Pinpoint the cell where the given text exists, returning its [X, Y] midpoint coordinate. 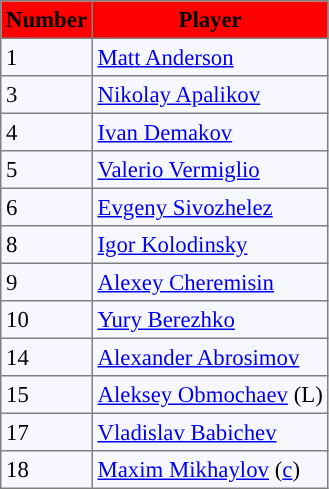
Matt Anderson [210, 57]
Maxim Mikhaylov (c) [210, 470]
Vladislav Babichev [210, 432]
10 [47, 320]
15 [47, 395]
Alexander Abrosimov [210, 357]
18 [47, 470]
4 [47, 132]
Player [210, 20]
Alexey Cheremisin [210, 282]
17 [47, 432]
5 [47, 170]
6 [47, 207]
Number [47, 20]
Igor Kolodinsky [210, 245]
Valerio Vermiglio [210, 170]
8 [47, 245]
Yury Berezhko [210, 320]
Evgeny Sivozhelez [210, 207]
Aleksey Obmochaev (L) [210, 395]
Nikolay Apalikov [210, 95]
1 [47, 57]
9 [47, 282]
3 [47, 95]
Ivan Demakov [210, 132]
14 [47, 357]
